Pinpoint the cell where the given text exists, returning its (X, Y) midpoint coordinate. 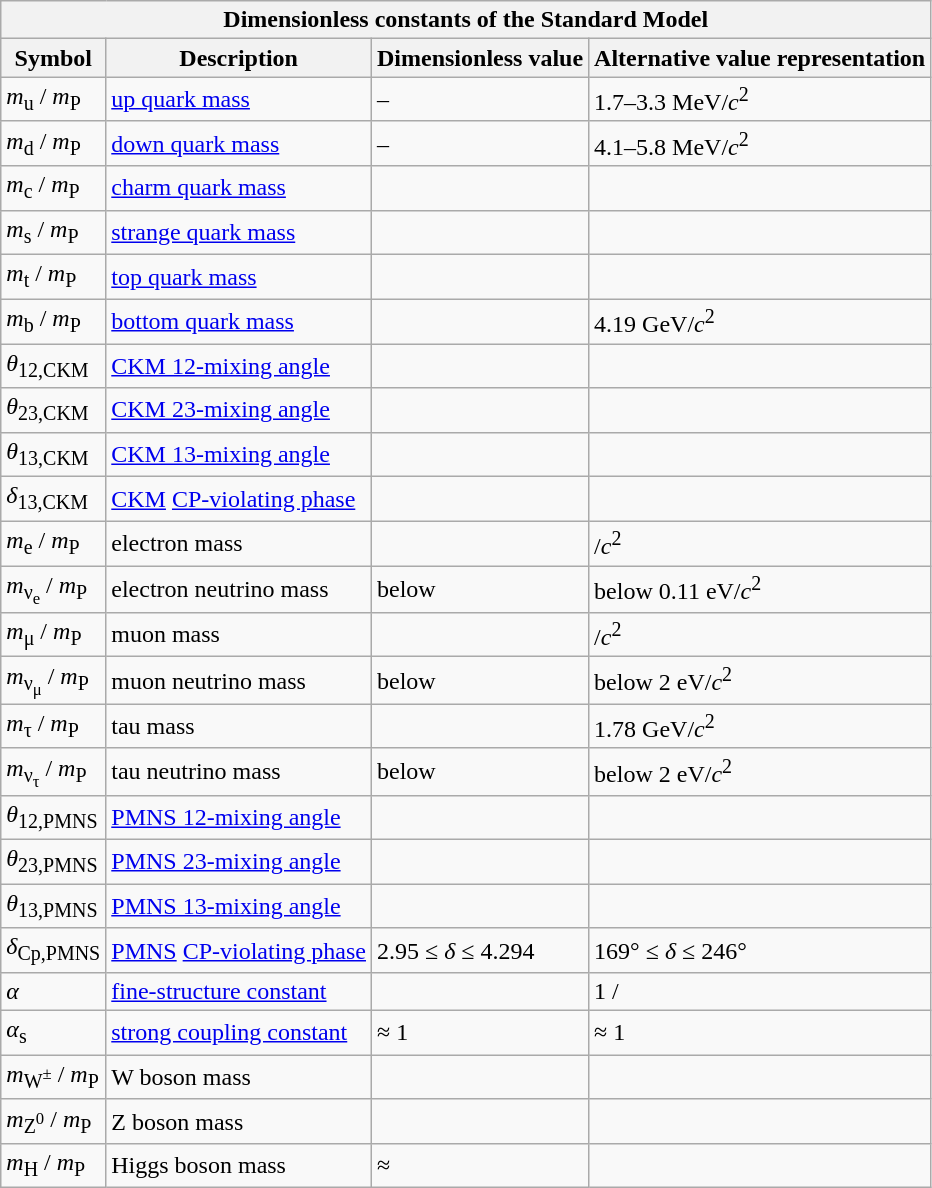
≈ (480, 1166)
1.7–3.3 MeV/c2 (760, 100)
mu / mP (54, 100)
me / mP (54, 544)
169° ≤ δ ≤ 246° (760, 950)
θ13,CKM (54, 454)
PMNS 12-mixing angle (239, 817)
mμ / mP (54, 634)
electron neutrino mass (239, 590)
Higgs boson mass (239, 1166)
α (54, 991)
charm quark mass (239, 188)
Dimensionless value (480, 58)
Z boson mass (239, 1121)
tau mass (239, 726)
mνμ / mP (54, 680)
PMNS 13-mixing angle (239, 906)
mντ / mP (54, 772)
bottom quark mass (239, 322)
θ12,CKM (54, 366)
muon neutrino mass (239, 680)
strange quark mass (239, 232)
θ23,PMNS (54, 861)
mτ / mP (54, 726)
tau neutrino mass (239, 772)
CKM 23-mixing angle (239, 410)
W boson mass (239, 1077)
δCp,PMNS (54, 950)
4.19 GeV/c2 (760, 322)
CKM 13-mixing angle (239, 454)
mb / mP (54, 322)
electron mass (239, 544)
mc / mP (54, 188)
4.1–5.8 MeV/c2 (760, 144)
mνe / mP (54, 590)
θ23,CKM (54, 410)
mt / mP (54, 277)
Symbol (54, 58)
CKM CP-violating phase (239, 499)
PMNS 23-mixing angle (239, 861)
strong coupling constant (239, 1033)
mH / mP (54, 1166)
down quark mass (239, 144)
θ13,PMNS (54, 906)
Description (239, 58)
PMNS CP-violating phase (239, 950)
CKM 12-mixing angle (239, 366)
fine-structure constant (239, 991)
αs (54, 1033)
2.95 ≤ δ ≤ 4.294 (480, 950)
muon mass (239, 634)
md / mP (54, 144)
ms / mP (54, 232)
up quark mass (239, 100)
1.78 GeV/c2 (760, 726)
θ12,PMNS (54, 817)
δ13,CKM (54, 499)
1 / (760, 991)
Alternative value representation (760, 58)
Dimensionless constants of the Standard Model (466, 20)
top quark mass (239, 277)
below 0.11 eV/c2 (760, 590)
mW± / mP (54, 1077)
mZ0 / mP (54, 1121)
